Pinpoint the cell where the given text exists, returning its (x, y) midpoint coordinate. 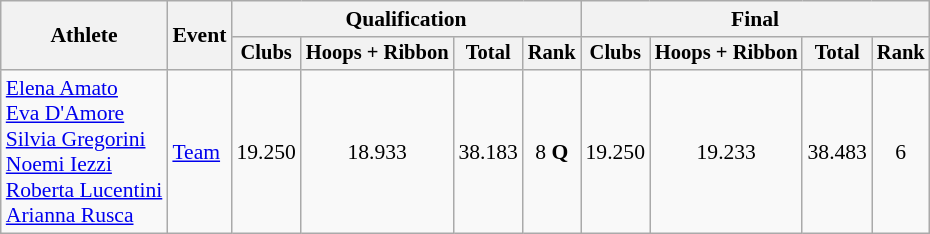
19.233 (726, 152)
38.483 (836, 152)
18.933 (377, 152)
8 Q (552, 152)
Event (199, 36)
Elena Amato Eva D'Amore Silvia Gregorini Noemi Iezzi Roberta Lucentini Arianna Rusca (84, 152)
Athlete (84, 36)
Final (754, 19)
Team (199, 152)
6 (901, 152)
38.183 (488, 152)
Qualification (406, 19)
